Scan for the cell matching the given text and deliver its (X, Y) coordinate at center. 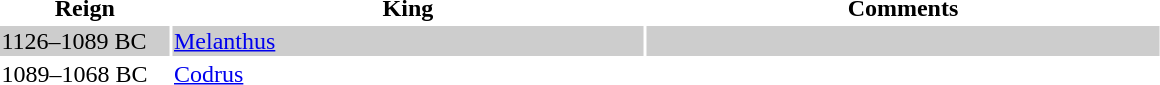
1126–1089 BC (85, 41)
Melanthus (408, 41)
